Detect which cell encompasses the target text, then output its [x, y] center coordinate. 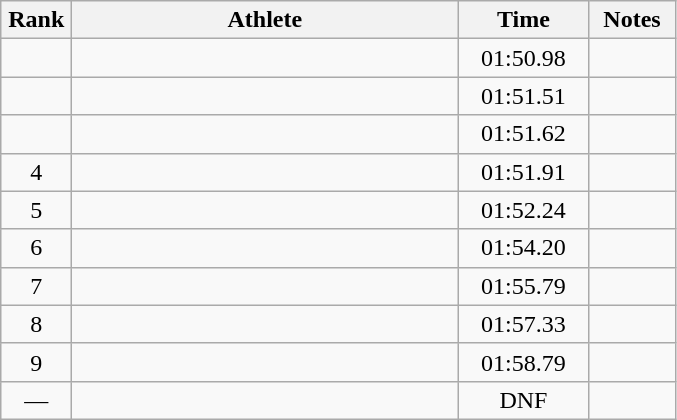
6 [36, 248]
01:51.62 [524, 134]
01:51.91 [524, 172]
9 [36, 362]
Notes [632, 20]
01:55.79 [524, 286]
01:50.98 [524, 58]
Athlete [265, 20]
01:51.51 [524, 96]
01:58.79 [524, 362]
— [36, 400]
01:52.24 [524, 210]
Rank [36, 20]
8 [36, 324]
DNF [524, 400]
7 [36, 286]
4 [36, 172]
01:54.20 [524, 248]
01:57.33 [524, 324]
Time [524, 20]
5 [36, 210]
